From the cell containing the given text, extract its center point as (x, y) coordinate. 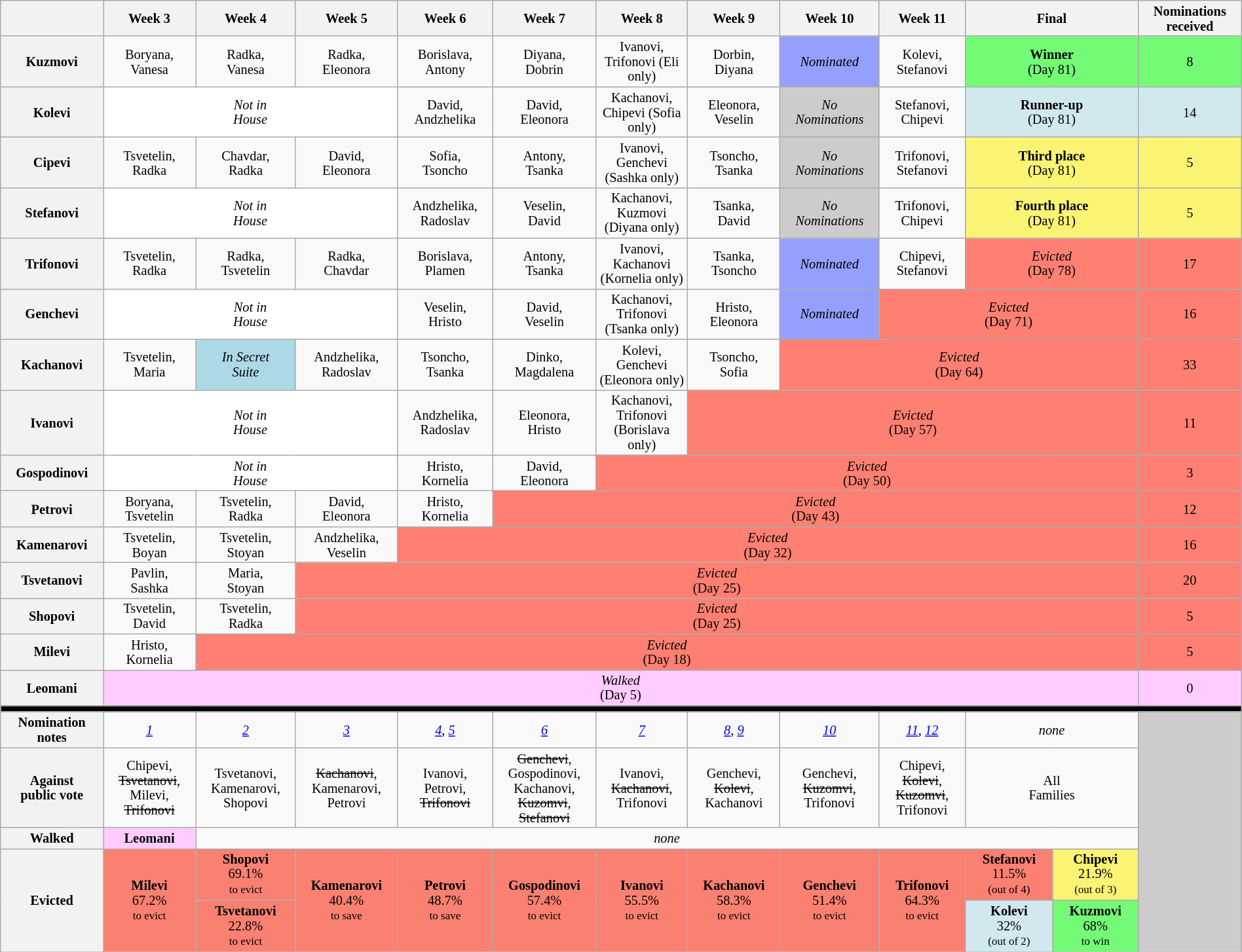
Walked(Day 5) (621, 687)
Week 3 (149, 18)
Kachanovi (52, 364)
Tsvetanovi22.8%to evict (246, 926)
Evicted(Day 43) (815, 508)
10 (829, 729)
In SecretSuite (246, 364)
4, 5 (445, 729)
Kamenarovi (52, 545)
Petrovi48.7%to save (445, 900)
Cipevi (52, 162)
Fourth place(Day 81) (1052, 212)
Nominationsreceived (1190, 18)
Tsoncho,Sofia (734, 364)
Walked (52, 838)
Week 9 (734, 18)
Borislava,Plamen (445, 263)
Stefanovi (52, 212)
Week 10 (829, 18)
Chipevi,Kolevi,Kuzomvi,Trifonovi (922, 788)
Runner-up(Day 81) (1052, 111)
Evicted(Day 78) (1052, 263)
Week 4 (246, 18)
Chipevi21.9%(out of 3) (1095, 875)
Dinko,Magdalena (544, 364)
11, 12 (922, 729)
Week 8 (642, 18)
Tsvetelin,David (149, 615)
Evicted(Day 32) (768, 545)
Trifonovi (52, 263)
Kamenarovi40.4%to save (346, 900)
Pavlin,Sashka (149, 580)
Borislava,Antony (445, 62)
Ivanovi,Kachanovi,Trifonovi (642, 788)
Ivanovi,Genchevi (Sashka only) (642, 162)
Stefanovi11.5%(out of 4) (1009, 875)
Eleonora,Hristo (544, 422)
Genchevi51.4%to evict (829, 900)
Chavdar,Radka (246, 162)
Evicted(Day 50) (867, 473)
Genchevi,Kuzomvi,Trifonovi (829, 788)
Ivanovi,Trifonovi (Eli only) (642, 62)
Genchevi (52, 314)
Tsvetelin,Stoyan (246, 545)
Radka,Tsvetelin (246, 263)
David,Veselin (544, 314)
Shopovi69.1%to evict (246, 875)
Dorbin,Diyana (734, 62)
Diyana,Dobrin (544, 62)
Againstpublic vote (52, 788)
Evicted(Day 64) (959, 364)
Petrovi (52, 508)
Gospodinovi (52, 473)
17 (1190, 263)
Milevi67.2%to evict (149, 900)
Radka,Eleonora (346, 62)
Final (1052, 18)
Trifonovi,Chipevi (922, 212)
Week 6 (445, 18)
2 (246, 729)
Stefanovi,Chipevi (922, 111)
Evicted (52, 900)
AllFamilies (1052, 788)
1 (149, 729)
Milevi (52, 652)
Chipevi,Stefanovi (922, 263)
Andzhelika,Veselin (346, 545)
David,Andzhelika (445, 111)
8 (1190, 62)
Ivanovi55.5%to evict (642, 900)
Tsanka,David (734, 212)
0 (1190, 687)
Kolevi,Stefanovi (922, 62)
Kolevi (52, 111)
Maria,Stoyan (246, 580)
Kuzmovi (52, 62)
Tsvetelin,Maria (149, 364)
Evicted(Day 18) (667, 652)
8, 9 (734, 729)
Tsvetanovi,Kamenarovi,Shopovi (246, 788)
Radka,Chavdar (346, 263)
33 (1190, 364)
6 (544, 729)
Kolevi,Genchevi (Eleonora only) (642, 364)
Kachanovi,Trifonovi (Tsanka only) (642, 314)
Gospodinovi57.4%to evict (544, 900)
14 (1190, 111)
Boryana,Vanesa (149, 62)
Trifonovi64.3%to evict (922, 900)
Winner(Day 81) (1052, 62)
20 (1190, 580)
Veselin,Hristo (445, 314)
Trifonovi,Stefanovi (922, 162)
11 (1190, 422)
Ivanovi (52, 422)
12 (1190, 508)
7 (642, 729)
Kachanovi,Chipevi (Sofia only) (642, 111)
Nominationnotes (52, 729)
Third place(Day 81) (1052, 162)
Week 11 (922, 18)
Kachanovi,Trifonovi (Borislava only) (642, 422)
Sofia,Tsoncho (445, 162)
Boryana,Tsvetelin (149, 508)
Radka,Vanesa (246, 62)
Kuzmovi68%to win (1095, 926)
Kachanovi,Kamenarovi,Petrovi (346, 788)
Ivanovi,Kachanovi (Kornelia only) (642, 263)
Evicted(Day 57) (913, 422)
Week 7 (544, 18)
Ivanovi,Petrovi,Trifonovi (445, 788)
Week 5 (346, 18)
Kachanovi,Kuzmovi (Diyana only) (642, 212)
Hristo,Eleonora (734, 314)
Tsvetelin,Boyan (149, 545)
Eleonora,Veselin (734, 111)
Tsanka,Tsoncho (734, 263)
Genchevi,Kolevi,Kachanovi (734, 788)
Shopovi (52, 615)
Kachanovi58.3%to evict (734, 900)
Tsvetanovi (52, 580)
Kolevi32%(out of 2) (1009, 926)
Chipevi,Tsvetanovi,Milevi,Trifonovi (149, 788)
Evicted(Day 71) (1009, 314)
Genchevi,Gospodinovi,Kachanovi,Kuzomvi,Stefanovi (544, 788)
Veselin,David (544, 212)
